Search for the cell housing the specified text and yield its [x, y] center coordinate. 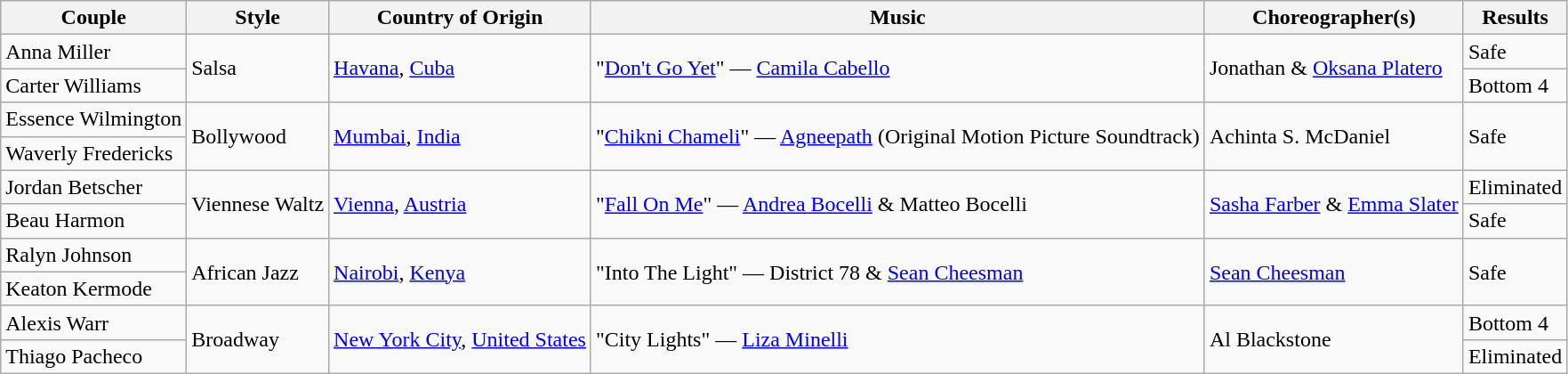
"Don't Go Yet" — Camila Cabello [897, 69]
Vienna, Austria [461, 204]
Salsa [258, 69]
Waverly Fredericks [94, 153]
Carter Williams [94, 85]
Ralyn Johnson [94, 255]
Essence Wilmington [94, 119]
Anna Miller [94, 52]
Al Blackstone [1334, 339]
Country of Origin [461, 18]
Sasha Farber & Emma Slater [1334, 204]
Alexis Warr [94, 322]
Beau Harmon [94, 221]
"Chikni Chameli" — Agneepath (Original Motion Picture Soundtrack) [897, 136]
Keaton Kermode [94, 289]
Viennese Waltz [258, 204]
Havana, Cuba [461, 69]
Couple [94, 18]
Jonathan & Oksana Platero [1334, 69]
Nairobi, Kenya [461, 272]
Bollywood [258, 136]
Music [897, 18]
"Fall On Me" — Andrea Bocelli & Matteo Bocelli [897, 204]
"City Lights" — Liza Minelli [897, 339]
Achinta S. McDaniel [1334, 136]
Broadway [258, 339]
Sean Cheesman [1334, 272]
African Jazz [258, 272]
Results [1515, 18]
Thiago Pacheco [94, 356]
Jordan Betscher [94, 187]
Mumbai, India [461, 136]
Choreographer(s) [1334, 18]
New York City, United States [461, 339]
"Into The Light" — District 78 & Sean Cheesman [897, 272]
Style [258, 18]
